Pinpoint the cell where the given text exists, returning its (X, Y) midpoint coordinate. 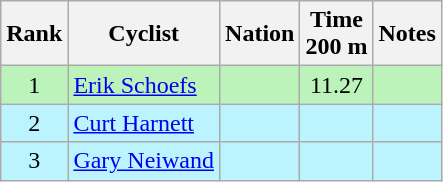
Erik Schoefs (144, 85)
1 (34, 85)
Curt Harnett (144, 123)
2 (34, 123)
Cyclist (144, 34)
11.27 (336, 85)
Rank (34, 34)
Gary Neiwand (144, 161)
3 (34, 161)
Time200 m (336, 34)
Nation (260, 34)
Notes (407, 34)
